Determine the [x, y] coordinate at the center of the cell enclosing the given text.  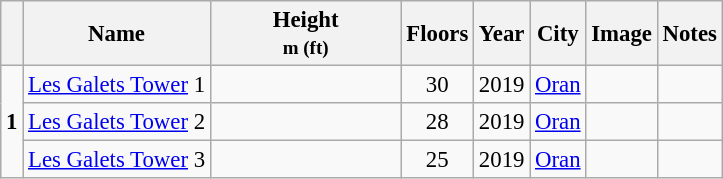
City [558, 34]
25 [438, 160]
Les Galets Tower 3 [117, 160]
Year [502, 34]
Notes [690, 34]
Name [117, 34]
Image [622, 34]
Les Galets Tower 2 [117, 122]
Floors [438, 34]
28 [438, 122]
1 [12, 122]
Les Galets Tower 1 [117, 85]
30 [438, 85]
Heightm (ft) [306, 34]
